Output the (x, y) coordinate of the center of the cell containing the given text.  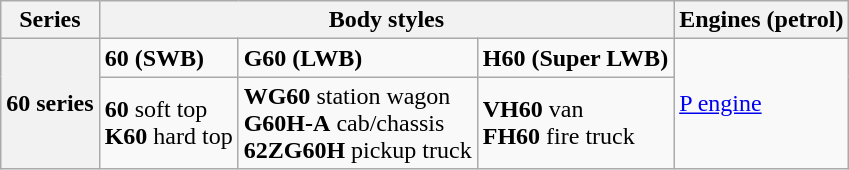
P engine (762, 104)
G60 (LWB) (358, 58)
60 soft topK60 hard top (168, 123)
VH60 vanFH60 fire truck (575, 123)
60 (SWB) (168, 58)
Body styles (386, 20)
WG60 station wagonG60H-A cab/chassis62ZG60H pickup truck (358, 123)
Series (50, 20)
60 series (50, 104)
H60 (Super LWB) (575, 58)
Engines (petrol) (762, 20)
